Output the (x, y) coordinate of the center of the cell containing the given text.  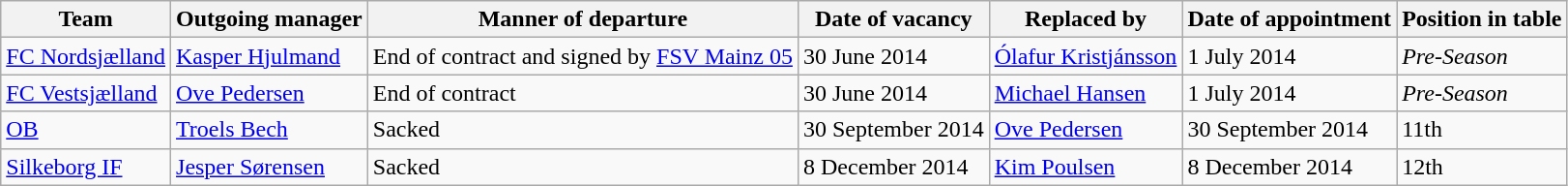
Kim Poulsen (1086, 167)
Troels Bech (270, 130)
Team (86, 19)
OB (86, 130)
12th (1482, 167)
End of contract and signed by FSV Mainz 05 (582, 56)
Silkeborg IF (86, 167)
Jesper Sørensen (270, 167)
11th (1482, 130)
FC Vestsjælland (86, 93)
Replaced by (1086, 19)
Ólafur Kristjánsson (1086, 56)
Position in table (1482, 19)
Michael Hansen (1086, 93)
End of contract (582, 93)
Date of appointment (1290, 19)
Manner of departure (582, 19)
Kasper Hjulmand (270, 56)
Outgoing manager (270, 19)
FC Nordsjælland (86, 56)
Date of vacancy (893, 19)
